From the cell containing the given text, extract its center point as (x, y) coordinate. 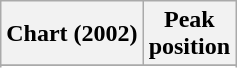
Chart (2002) (72, 34)
Peakposition (189, 34)
